From the cell containing the given text, extract its center point as (X, Y) coordinate. 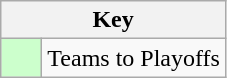
Key (114, 20)
Teams to Playoffs (134, 58)
